For the text-containing cell, return its midpoint in [X, Y] coordinate format. 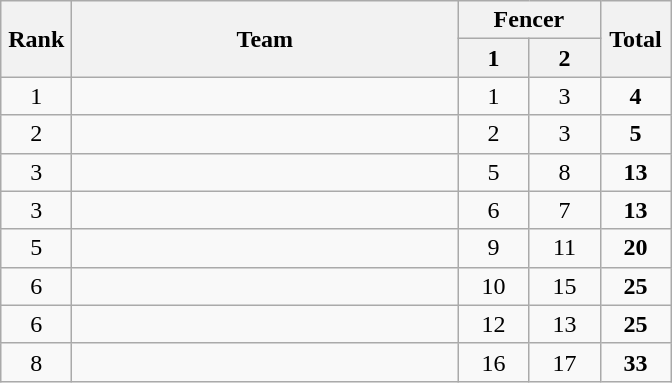
12 [494, 324]
Team [265, 39]
10 [494, 286]
9 [494, 248]
15 [564, 286]
4 [636, 96]
20 [636, 248]
16 [494, 362]
Fencer [529, 20]
33 [636, 362]
17 [564, 362]
7 [564, 210]
11 [564, 248]
Rank [36, 39]
Total [636, 39]
